Extract the (X, Y) coordinate from the center of the cell holding the provided text.  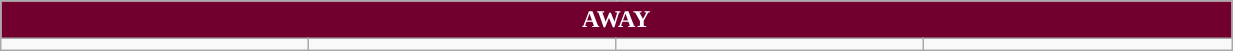
AWAY (616, 20)
